Extract the [X, Y] coordinate from the center of the cell holding the provided text.  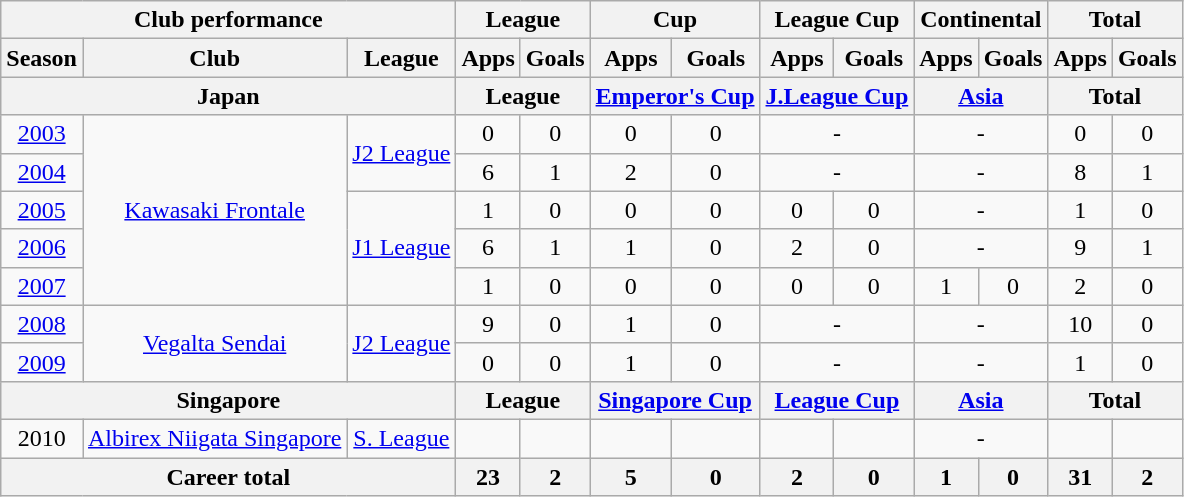
Emperor's Cup [675, 96]
Singapore [228, 400]
2003 [42, 134]
2007 [42, 286]
S. League [402, 438]
Continental [981, 20]
2006 [42, 248]
Career total [228, 477]
8 [1080, 172]
Kawasaki Frontale [214, 210]
J.League Cup [837, 96]
2009 [42, 362]
Japan [228, 96]
31 [1080, 477]
2010 [42, 438]
2005 [42, 210]
Club performance [228, 20]
10 [1080, 324]
2008 [42, 324]
Albirex Niigata Singapore [214, 438]
Vegalta Sendai [214, 343]
Singapore Cup [675, 400]
2004 [42, 172]
Cup [675, 20]
5 [631, 477]
23 [488, 477]
Club [214, 58]
Season [42, 58]
J1 League [402, 248]
